Search for the cell housing the specified text and yield its [X, Y] center coordinate. 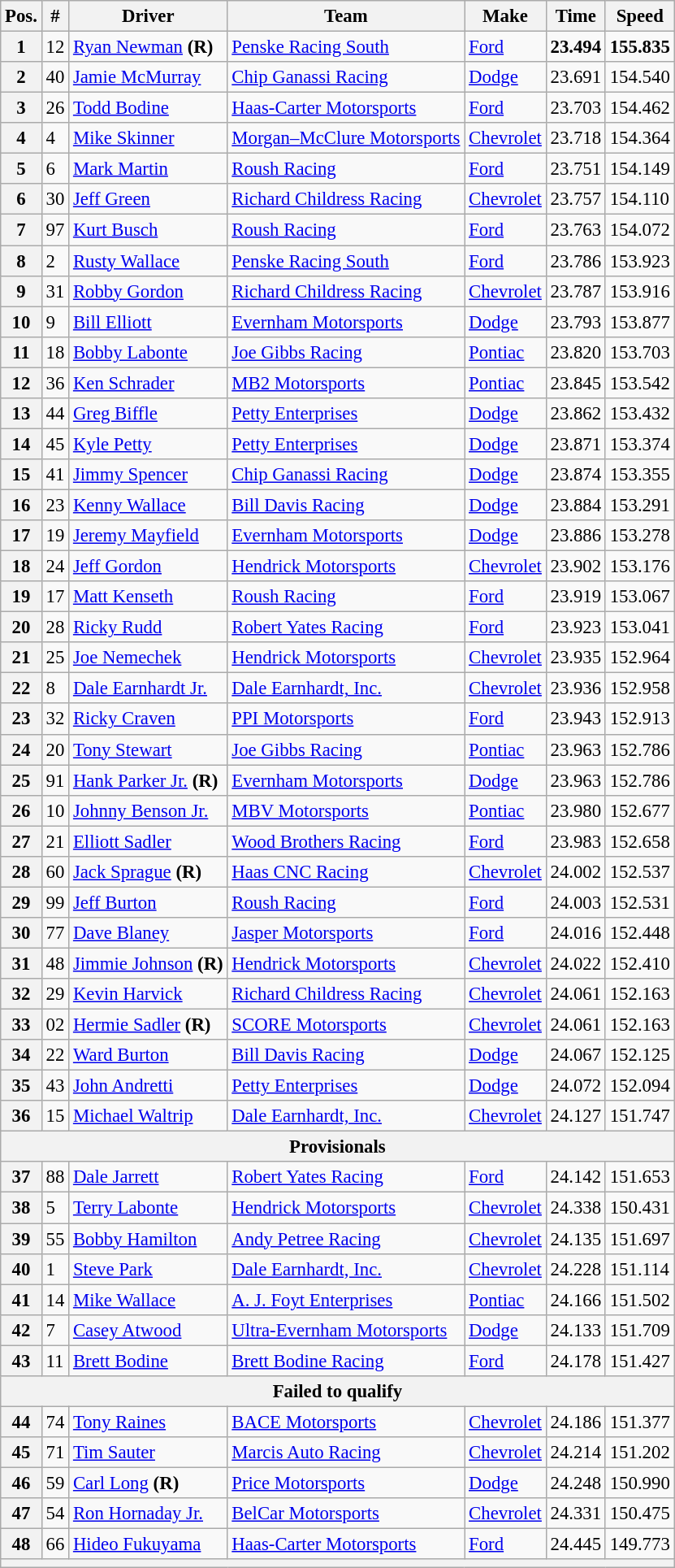
24.067 [575, 1055]
24.186 [575, 1422]
24.022 [575, 963]
Jeff Burton [148, 902]
151.709 [640, 1330]
151.653 [640, 1178]
37 [21, 1178]
24.248 [575, 1483]
152.531 [640, 902]
Speed [640, 16]
23.820 [575, 352]
23.919 [575, 597]
Price Motorsports [346, 1483]
Terry Labonte [148, 1208]
Wood Brothers Racing [346, 841]
Brett Bodine [148, 1361]
23.787 [575, 291]
55 [55, 1239]
Jasper Motorsports [346, 933]
153.916 [640, 291]
23.786 [575, 261]
Haas CNC Racing [346, 872]
Bobby Hamilton [148, 1239]
88 [55, 1178]
Greg Biffle [148, 414]
23.902 [575, 567]
149.773 [640, 1544]
02 [55, 1025]
Tony Raines [148, 1422]
153.877 [640, 322]
BelCar Motorsports [346, 1514]
153.432 [640, 414]
153.176 [640, 567]
153.291 [640, 505]
Kevin Harvick [148, 994]
24.135 [575, 1239]
John Andretti [148, 1086]
24.016 [575, 933]
Mark Martin [148, 169]
Jeremy Mayfield [148, 536]
Hideo Fukuyama [148, 1544]
151.747 [640, 1116]
23.980 [575, 810]
34 [21, 1055]
Hank Parker Jr. (R) [148, 780]
153.041 [640, 628]
23.884 [575, 505]
Pos. [21, 16]
Elliott Sadler [148, 841]
Driver [148, 16]
Rusty Wallace [148, 261]
23.757 [575, 199]
35 [21, 1086]
153.278 [640, 536]
151.377 [640, 1422]
24.214 [575, 1453]
Morgan–McClure Motorsports [346, 138]
74 [55, 1422]
Failed to qualify [338, 1392]
# [55, 16]
39 [21, 1239]
Marcis Auto Racing [346, 1453]
27 [21, 841]
153.355 [640, 475]
Time [575, 16]
SCORE Motorsports [346, 1025]
Make [505, 16]
47 [21, 1514]
Ricky Craven [148, 719]
PPI Motorsports [346, 719]
Team [346, 16]
Jeff Green [148, 199]
24.228 [575, 1269]
154.540 [640, 77]
152.677 [640, 810]
Provisionals [338, 1147]
Ken Schrader [148, 383]
154.462 [640, 108]
23.936 [575, 688]
152.448 [640, 933]
Bobby Labonte [148, 352]
60 [55, 872]
Joe Nemechek [148, 658]
24.338 [575, 1208]
Dave Blaney [148, 933]
Dale Jarrett [148, 1178]
Jeff Gordon [148, 567]
24.445 [575, 1544]
23.763 [575, 230]
23.886 [575, 536]
Jimmie Johnson (R) [148, 963]
A. J. Foyt Enterprises [346, 1300]
Ryan Newman (R) [148, 47]
Hermie Sadler (R) [148, 1025]
Casey Atwood [148, 1330]
152.125 [640, 1055]
71 [55, 1453]
153.374 [640, 444]
3 [21, 108]
42 [21, 1330]
23.718 [575, 138]
152.410 [640, 963]
23.943 [575, 719]
Ultra-Evernham Motorsports [346, 1330]
151.114 [640, 1269]
BACE Motorsports [346, 1422]
Tim Sauter [148, 1453]
Steve Park [148, 1269]
97 [55, 230]
Mike Wallace [148, 1300]
33 [21, 1025]
Kurt Busch [148, 230]
Mike Skinner [148, 138]
Tony Stewart [148, 749]
Ricky Rudd [148, 628]
24.142 [575, 1178]
99 [55, 902]
150.475 [640, 1514]
24.003 [575, 902]
54 [55, 1514]
59 [55, 1483]
Kyle Petty [148, 444]
Ron Hornaday Jr. [148, 1514]
23.845 [575, 383]
Andy Petree Racing [346, 1239]
23.871 [575, 444]
24.002 [575, 872]
151.427 [640, 1361]
Robby Gordon [148, 291]
Kenny Wallace [148, 505]
24.133 [575, 1330]
152.658 [640, 841]
24.178 [575, 1361]
153.703 [640, 352]
77 [55, 933]
Bill Elliott [148, 322]
23.751 [575, 169]
Dale Earnhardt Jr. [148, 688]
151.202 [640, 1453]
153.067 [640, 597]
Brett Bodine Racing [346, 1361]
150.990 [640, 1483]
152.958 [640, 688]
152.537 [640, 872]
MB2 Motorsports [346, 383]
91 [55, 780]
46 [21, 1483]
23.793 [575, 322]
152.964 [640, 658]
24.127 [575, 1116]
38 [21, 1208]
154.072 [640, 230]
Jack Sprague (R) [148, 872]
23.703 [575, 108]
23.691 [575, 77]
151.502 [640, 1300]
Jimmy Spencer [148, 475]
152.913 [640, 719]
Carl Long (R) [148, 1483]
Jamie McMurray [148, 77]
Michael Waltrip [148, 1116]
153.923 [640, 261]
23.923 [575, 628]
13 [21, 414]
23.983 [575, 841]
23.494 [575, 47]
23.874 [575, 475]
23.862 [575, 414]
150.431 [640, 1208]
Matt Kenseth [148, 597]
153.542 [640, 383]
Todd Bodine [148, 108]
66 [55, 1544]
MBV Motorsports [346, 810]
154.149 [640, 169]
Ward Burton [148, 1055]
24.166 [575, 1300]
151.697 [640, 1239]
154.110 [640, 199]
152.094 [640, 1086]
16 [21, 505]
Johnny Benson Jr. [148, 810]
155.835 [640, 47]
154.364 [640, 138]
24.072 [575, 1086]
24.331 [575, 1514]
23.935 [575, 658]
